Return (x, y) of the center of cell containing provided text 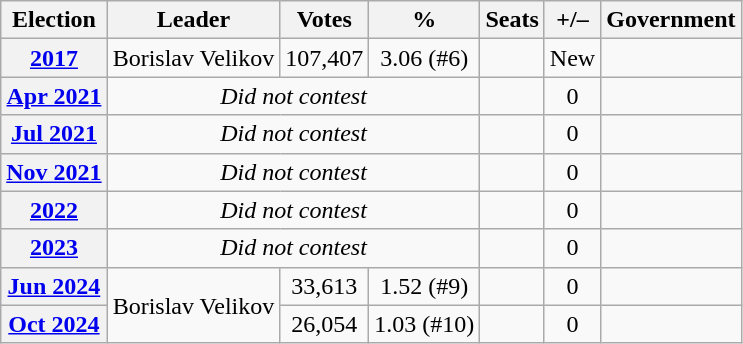
1.03 (#10) (424, 324)
Jun 2024 (54, 286)
2017 (54, 58)
% (424, 20)
New (572, 58)
3.06 (#6) (424, 58)
+/– (572, 20)
2022 (54, 210)
Leader (194, 20)
Jul 2021 (54, 134)
26,054 (324, 324)
Nov 2021 (54, 172)
Apr 2021 (54, 96)
2023 (54, 248)
33,613 (324, 286)
Votes (324, 20)
Oct 2024 (54, 324)
Election (54, 20)
107,407 (324, 58)
Seats (512, 20)
Government (671, 20)
1.52 (#9) (424, 286)
